Return [X, Y] of the center of cell containing provided text 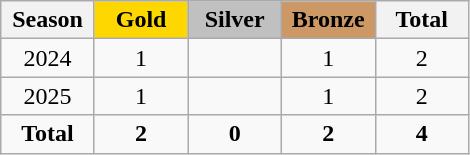
2024 [48, 58]
Silver [235, 20]
Bronze [328, 20]
Gold [141, 20]
Season [48, 20]
0 [235, 134]
4 [422, 134]
2025 [48, 96]
